Capture the cell that displays the provided text and extract its (X, Y) central coordinate. 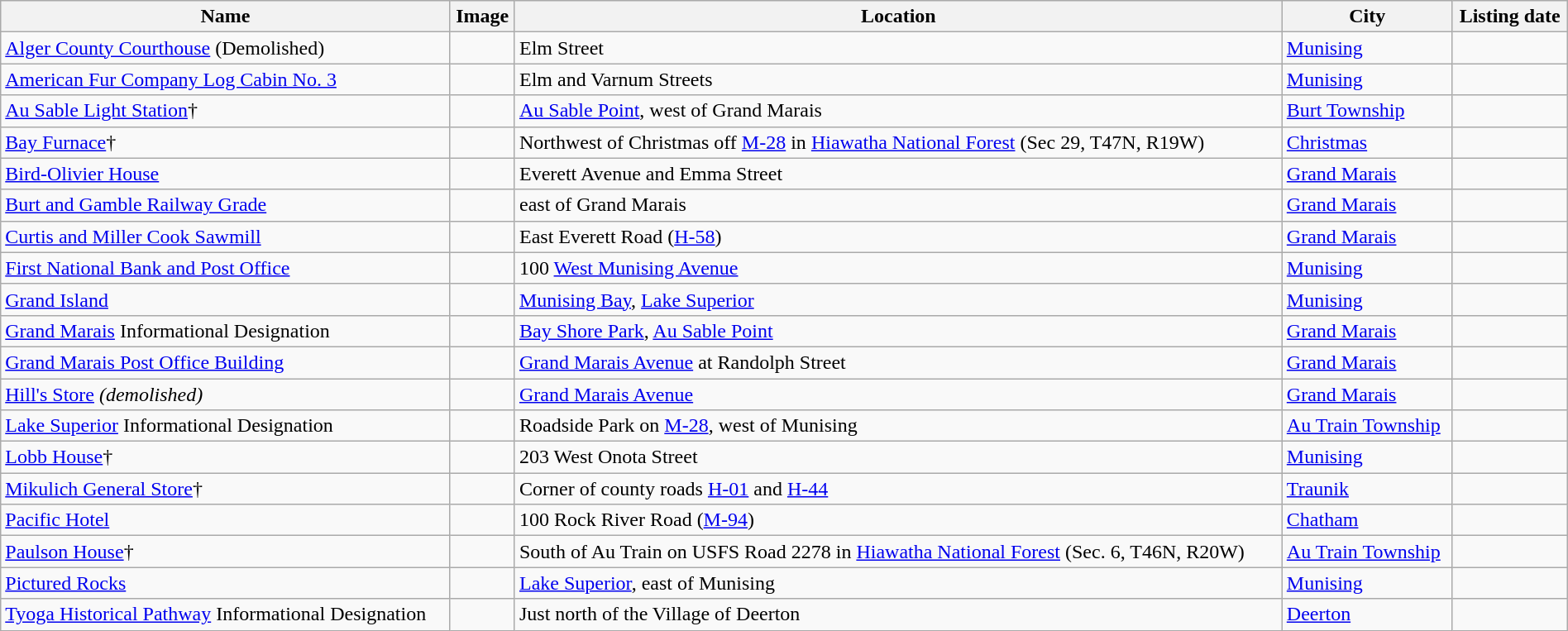
Burt and Gamble Railway Grade (225, 205)
Lake Superior, east of Munising (898, 583)
Grand Marais Avenue (898, 394)
First National Bank and Post Office (225, 268)
Image (482, 17)
Everett Avenue and Emma Street (898, 174)
Pacific Hotel (225, 520)
Lake Superior Informational Designation (225, 426)
Just north of the Village of Deerton (898, 614)
Grand Island (225, 299)
Grand Marais Post Office Building (225, 362)
Grand Marais Informational Designation (225, 331)
Location (898, 17)
East Everett Road (H-58) (898, 237)
American Fur Company Log Cabin No. 3 (225, 79)
100 Rock River Road (M-94) (898, 520)
Curtis and Miller Cook Sawmill (225, 237)
Au Sable Light Station† (225, 111)
Paulson House† (225, 552)
Burt Township (1367, 111)
Northwest of Christmas off M-28 in Hiawatha National Forest (Sec 29, T47N, R19W) (898, 142)
Corner of county roads H-01 and H-44 (898, 489)
Munising Bay, Lake Superior (898, 299)
Bay Shore Park, Au Sable Point (898, 331)
Elm and Varnum Streets (898, 79)
South of Au Train on USFS Road 2278 in Hiawatha National Forest (Sec. 6, T46N, R20W) (898, 552)
Au Sable Point, west of Grand Marais (898, 111)
Roadside Park on M-28, west of Munising (898, 426)
Lobb House† (225, 457)
Tyoga Historical Pathway Informational Designation (225, 614)
Traunik (1367, 489)
Name (225, 17)
Listing date (1510, 17)
Bay Furnace† (225, 142)
Chatham (1367, 520)
Hill's Store (demolished) (225, 394)
Elm Street (898, 48)
Mikulich General Store† (225, 489)
100 West Munising Avenue (898, 268)
Deerton (1367, 614)
Bird-Olivier House (225, 174)
east of Grand Marais (898, 205)
City (1367, 17)
Grand Marais Avenue at Randolph Street (898, 362)
Pictured Rocks (225, 583)
203 West Onota Street (898, 457)
Alger County Courthouse (Demolished) (225, 48)
Christmas (1367, 142)
